Extract the (x, y) coordinate from the center of the cell holding the provided text.  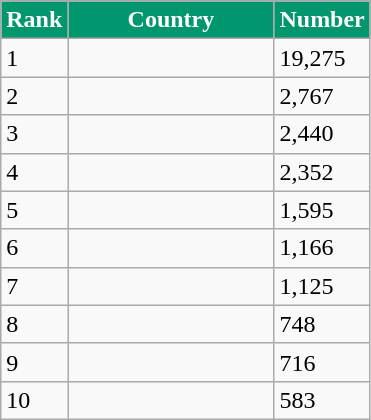
1,166 (322, 248)
3 (34, 134)
9 (34, 362)
Rank (34, 20)
716 (322, 362)
4 (34, 172)
748 (322, 324)
Number (322, 20)
19,275 (322, 58)
10 (34, 400)
2,767 (322, 96)
583 (322, 400)
6 (34, 248)
Country (171, 20)
1 (34, 58)
7 (34, 286)
5 (34, 210)
2,440 (322, 134)
2 (34, 96)
2,352 (322, 172)
1,125 (322, 286)
8 (34, 324)
1,595 (322, 210)
